Return (X, Y) of the center of cell containing provided text 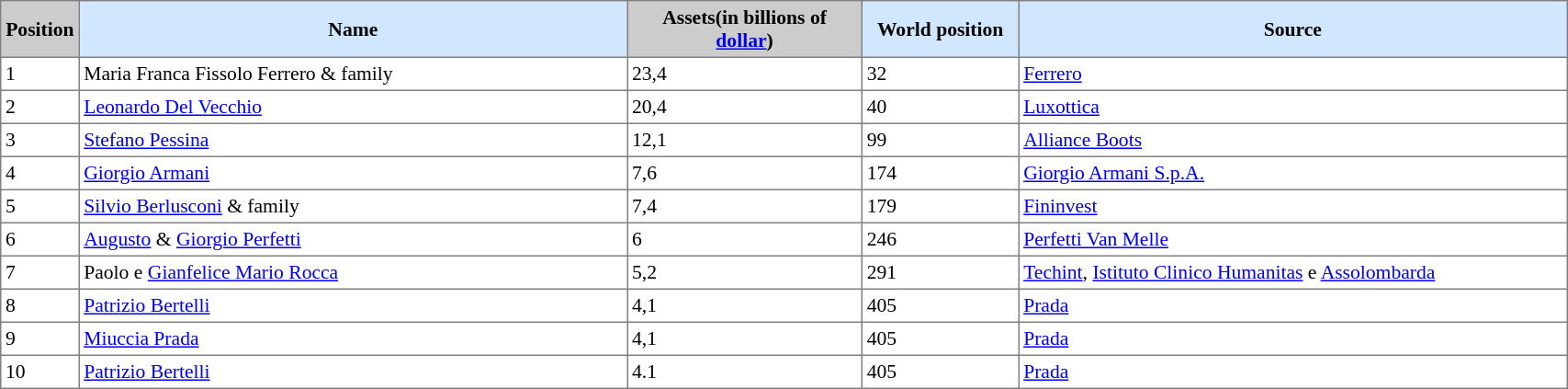
Paolo e Gianfelice Mario Rocca (353, 272)
7,4 (745, 206)
2 (40, 107)
3 (40, 140)
Stefano Pessina (353, 140)
9 (40, 338)
12,1 (745, 140)
40 (940, 107)
7 (40, 272)
Techint, Istituto Clinico Humanitas e Assolombarda (1293, 272)
99 (940, 140)
4.1 (745, 372)
Source (1293, 29)
Giorgio Armani (353, 173)
23,4 (745, 74)
Miuccia Prada (353, 338)
8 (40, 305)
1 (40, 74)
Luxottica (1293, 107)
World position (940, 29)
179 (940, 206)
4 (40, 173)
Giorgio Armani S.p.A. (1293, 173)
174 (940, 173)
Maria Franca Fissolo Ferrero & family (353, 74)
Ferrero (1293, 74)
Alliance Boots (1293, 140)
246 (940, 239)
291 (940, 272)
Name (353, 29)
Silvio Berlusconi & family (353, 206)
32 (940, 74)
Position (40, 29)
5 (40, 206)
Perfetti Van Melle (1293, 239)
Augusto & Giorgio Perfetti (353, 239)
Assets(in billions of dollar) (745, 29)
10 (40, 372)
Fininvest (1293, 206)
Leonardo Del Vecchio (353, 107)
5,2 (745, 272)
7,6 (745, 173)
20,4 (745, 107)
